Locate the cell with the specified text and output its [x, y] center coordinate. 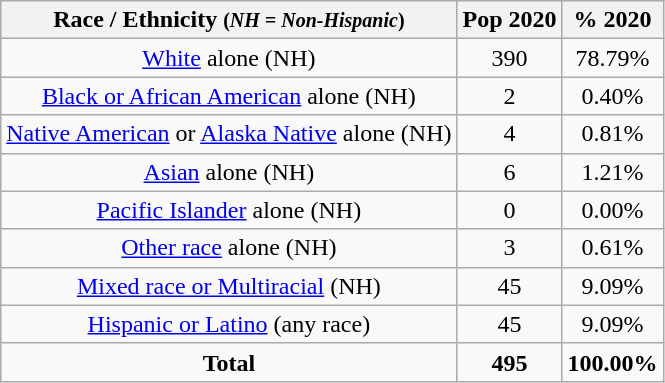
78.79% [612, 58]
0.00% [612, 210]
495 [510, 362]
Hispanic or Latino (any race) [229, 324]
0 [510, 210]
0.61% [612, 248]
0.40% [612, 96]
100.00% [612, 362]
Native American or Alaska Native alone (NH) [229, 134]
Pacific Islander alone (NH) [229, 210]
Black or African American alone (NH) [229, 96]
Race / Ethnicity (NH = Non-Hispanic) [229, 20]
3 [510, 248]
Total [229, 362]
0.81% [612, 134]
4 [510, 134]
Asian alone (NH) [229, 172]
% 2020 [612, 20]
Other race alone (NH) [229, 248]
Pop 2020 [510, 20]
1.21% [612, 172]
White alone (NH) [229, 58]
390 [510, 58]
6 [510, 172]
2 [510, 96]
Mixed race or Multiracial (NH) [229, 286]
